Output the [X, Y] coordinate of the center of the cell containing the given text.  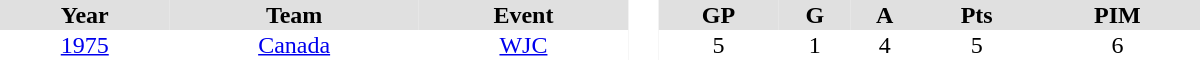
G [815, 15]
1 [815, 45]
WJC [524, 45]
Pts [976, 15]
GP [718, 15]
1975 [85, 45]
Team [294, 15]
6 [1118, 45]
A [885, 15]
Year [85, 15]
PIM [1118, 15]
Canada [294, 45]
Event [524, 15]
4 [885, 45]
